Output the [X, Y] coordinate of the center of the cell containing the given text.  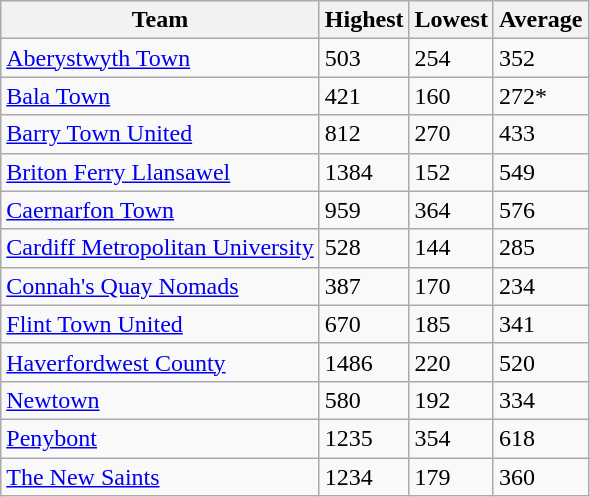
Team [160, 20]
1235 [364, 438]
Haverfordwest County [160, 362]
1384 [364, 172]
364 [451, 210]
270 [451, 134]
220 [451, 362]
Aberystwyth Town [160, 58]
185 [451, 324]
354 [451, 438]
Caernarfon Town [160, 210]
Barry Town United [160, 134]
Bala Town [160, 96]
272* [540, 96]
618 [540, 438]
Connah's Quay Nomads [160, 286]
360 [540, 477]
387 [364, 286]
Penybont [160, 438]
1486 [364, 362]
254 [451, 58]
179 [451, 477]
Highest [364, 20]
Briton Ferry Llansawel [160, 172]
144 [451, 248]
Cardiff Metropolitan University [160, 248]
576 [540, 210]
503 [364, 58]
170 [451, 286]
421 [364, 96]
549 [540, 172]
959 [364, 210]
152 [451, 172]
341 [540, 324]
Average [540, 20]
580 [364, 400]
334 [540, 400]
1234 [364, 477]
812 [364, 134]
160 [451, 96]
285 [540, 248]
Flint Town United [160, 324]
192 [451, 400]
234 [540, 286]
528 [364, 248]
Lowest [451, 20]
Newtown [160, 400]
433 [540, 134]
670 [364, 324]
The New Saints [160, 477]
520 [540, 362]
352 [540, 58]
